Extract the (X, Y) coordinate from the center of the cell holding the provided text.  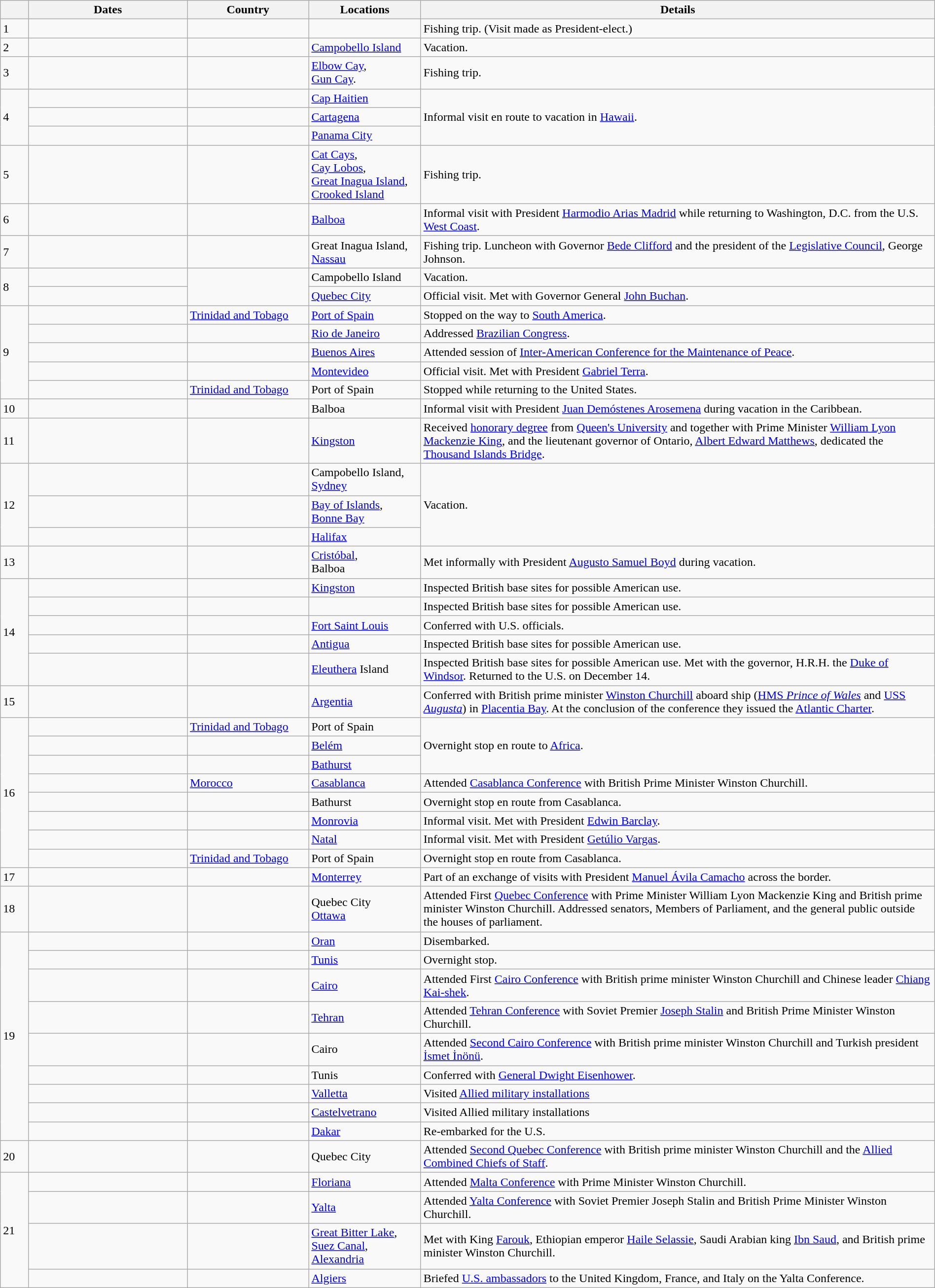
Quebec CityOttawa (365, 909)
Algiers (365, 1278)
12 (15, 505)
1 (15, 29)
Floriana (365, 1182)
20 (15, 1156)
Montevideo (365, 371)
Details (678, 10)
14 (15, 632)
Cat Cays,Cay Lobos,Great Inagua Island,Crooked Island (365, 174)
Attended session of Inter-American Conference for the Maintenance of Peace. (678, 352)
Informal visit en route to vacation in Hawaii. (678, 117)
Informal visit. Met with President Getúlio Vargas. (678, 839)
Casablanca (365, 783)
Dates (108, 10)
Bay of Islands,Bonne Bay (365, 512)
Attended Yalta Conference with Soviet Premier Joseph Stalin and British Prime Minister Winston Churchill. (678, 1208)
Part of an exchange of visits with President Manuel Ávila Camacho across the border. (678, 877)
Dakar (365, 1131)
15 (15, 701)
Panama City (365, 136)
Met informally with President Augusto Samuel Boyd during vacation. (678, 562)
Natal (365, 839)
Overnight stop en route to Africa. (678, 746)
Great Bitter Lake,Suez Canal,Alexandria (365, 1246)
Stopped while returning to the United States. (678, 390)
10 (15, 409)
8 (15, 286)
Conferred with General Dwight Eisenhower. (678, 1075)
2 (15, 47)
21 (15, 1230)
Elbow Cay,Gun Cay. (365, 73)
17 (15, 877)
Eleuthera Island (365, 669)
Argentia (365, 701)
Cartagena (365, 117)
Met with King Farouk, Ethiopian emperor Haile Selassie, Saudi Arabian king Ibn Saud, and British prime minister Winston Churchill. (678, 1246)
Cristóbal,Balboa (365, 562)
Attended First Cairo Conference with British prime minister Winston Churchill and Chinese leader Chiang Kai-shek. (678, 985)
Castelvetrano (365, 1113)
Belém (365, 746)
Oran (365, 941)
Attended Second Quebec Conference with British prime minister Winston Churchill and the Allied Combined Chiefs of Staff. (678, 1156)
Stopped on the way to South America. (678, 315)
Country (248, 10)
4 (15, 117)
Overnight stop. (678, 960)
18 (15, 909)
Informal visit with President Harmodio Arias Madrid while returning to Washington, D.C. from the U.S. West Coast. (678, 220)
Fort Saint Louis (365, 625)
Re-embarked for the U.S. (678, 1131)
5 (15, 174)
Buenos Aires (365, 352)
Official visit. Met with President Gabriel Terra. (678, 371)
Monterrey (365, 877)
Attended Casablanca Conference with British Prime Minister Winston Churchill. (678, 783)
Morocco (248, 783)
19 (15, 1036)
Cap Haitien (365, 98)
Valletta (365, 1094)
Rio de Janeiro (365, 334)
Official visit. Met with Governor General John Buchan. (678, 296)
11 (15, 441)
Conferred with U.S. officials. (678, 625)
Great Inagua Island,Nassau (365, 251)
Yalta (365, 1208)
Attended Malta Conference with Prime Minister Winston Churchill. (678, 1182)
Locations (365, 10)
16 (15, 793)
Briefed U.S. ambassadors to the United Kingdom, France, and Italy on the Yalta Conference. (678, 1278)
Fishing trip. Luncheon with Governor Bede Clifford and the president of the Legislative Council, George Johnson. (678, 251)
Informal visit. Met with President Edwin Barclay. (678, 821)
6 (15, 220)
Attended Second Cairo Conference with British prime minister Winston Churchill and Turkish president İsmet İnönü. (678, 1049)
Tehran (365, 1017)
Attended Tehran Conference with Soviet Premier Joseph Stalin and British Prime Minister Winston Churchill. (678, 1017)
Addressed Brazilian Congress. (678, 334)
Antigua (365, 644)
Halifax (365, 537)
3 (15, 73)
7 (15, 251)
Inspected British base sites for possible American use. Met with the governor, H.R.H. the Duke of Windsor. Returned to the U.S. on December 14. (678, 669)
13 (15, 562)
9 (15, 352)
Disembarked. (678, 941)
Informal visit with President Juan Demóstenes Arosemena during vacation in the Caribbean. (678, 409)
Monrovia (365, 821)
Fishing trip. (Visit made as President-elect.) (678, 29)
Campobello Island,Sydney (365, 479)
